Locate the cell with the specified text and output its [x, y] center coordinate. 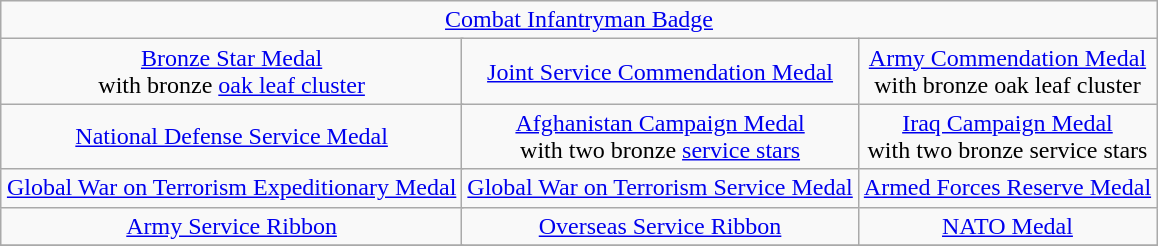
Joint Service Commendation Medal [660, 72]
Army Commendation Medalwith bronze oak leaf cluster [1007, 72]
Army Service Ribbon [231, 226]
Global War on Terrorism Service Medal [660, 188]
Global War on Terrorism Expeditionary Medal [231, 188]
Combat Infantryman Badge [578, 20]
Afghanistan Campaign Medalwith two bronze service stars [660, 136]
Iraq Campaign Medalwith two bronze service stars [1007, 136]
Armed Forces Reserve Medal [1007, 188]
Overseas Service Ribbon [660, 226]
NATO Medal [1007, 226]
National Defense Service Medal [231, 136]
Bronze Star Medalwith bronze oak leaf cluster [231, 72]
